From the cell containing the given text, extract its center point as (X, Y) coordinate. 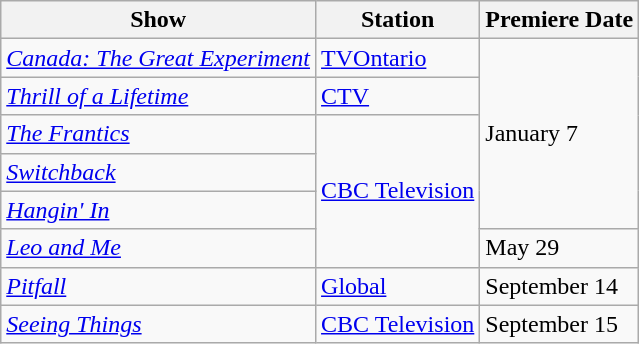
Premiere Date (560, 20)
September 15 (560, 324)
Thrill of a Lifetime (158, 96)
CTV (398, 96)
Station (398, 20)
Switchback (158, 172)
The Frantics (158, 134)
Global (398, 286)
Seeing Things (158, 324)
Pitfall (158, 286)
Hangin' In (158, 210)
May 29 (560, 248)
September 14 (560, 286)
Leo and Me (158, 248)
Show (158, 20)
January 7 (560, 134)
Canada: The Great Experiment (158, 58)
TVOntario (398, 58)
